From the cell containing the given text, extract its center point as [X, Y] coordinate. 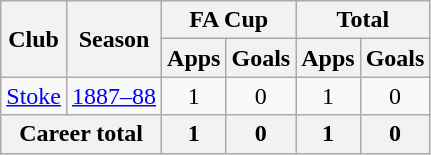
1887–88 [114, 96]
Season [114, 39]
Club [34, 39]
FA Cup [229, 20]
Career total [82, 134]
Total [363, 20]
Stoke [34, 96]
